Determine the (X, Y) coordinate at the center of the cell enclosing the given text.  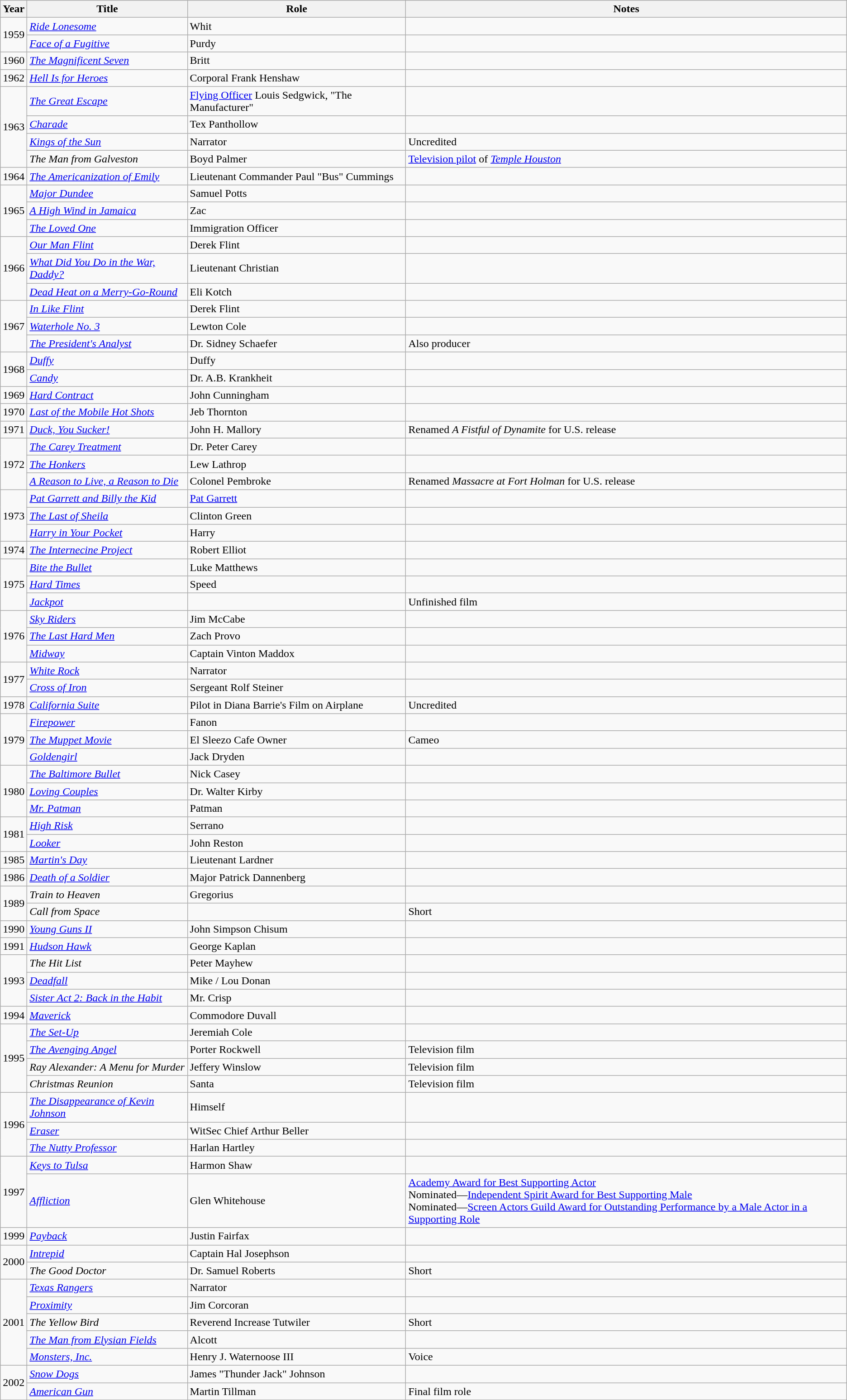
2001 (14, 1322)
Cross of Iron (107, 688)
Henry J. Waternoose III (297, 1357)
John Reston (297, 843)
Harry in Your Pocket (107, 533)
Jim McCabe (297, 619)
Cameo (626, 739)
1962 (14, 78)
Lewton Cole (297, 326)
Snow Dogs (107, 1374)
Death of a Soldier (107, 877)
Hard Times (107, 585)
The Avenging Angel (107, 1049)
Mike / Lou Donan (297, 981)
Santa (297, 1084)
Sky Riders (107, 619)
Himself (297, 1108)
Maverick (107, 1015)
Television pilot of Temple Houston (626, 159)
John Simpson Chisum (297, 929)
1972 (14, 464)
1999 (14, 1236)
1974 (14, 550)
White Rock (107, 671)
2000 (14, 1262)
Jack Dryden (297, 757)
Colonel Pembroke (297, 481)
The Magnificent Seven (107, 61)
Major Dundee (107, 193)
Martin's Day (107, 860)
Captain Hal Josephson (297, 1253)
Whit (297, 26)
1968 (14, 369)
Hudson Hawk (107, 946)
A High Wind in Jamaica (107, 210)
Luke Matthews (297, 567)
1993 (14, 981)
Charade (107, 124)
Sister Act 2: Back in the Habit (107, 998)
1969 (14, 395)
The Yellow Bird (107, 1322)
Boyd Palmer (297, 159)
Hard Contract (107, 395)
1996 (14, 1125)
Waterhole No. 3 (107, 326)
Jim Corcoran (297, 1305)
Deadfall (107, 981)
Patman (297, 809)
Hell Is for Heroes (107, 78)
What Did You Do in the War, Daddy? (107, 269)
Zac (297, 210)
1979 (14, 739)
Looker (107, 843)
Pilot in Diana Barrie's Film on Airplane (297, 705)
Young Guns II (107, 929)
Loving Couples (107, 791)
1994 (14, 1015)
Pat Garrett (297, 498)
George Kaplan (297, 946)
In Like Flint (107, 309)
Year (14, 9)
1966 (14, 269)
Porter Rockwell (297, 1049)
The Great Escape (107, 101)
1989 (14, 903)
Mr. Crisp (297, 998)
James "Thunder Jack" Johnson (297, 1374)
American Gun (107, 1391)
Role (297, 9)
Commodore Duvall (297, 1015)
The Good Doctor (107, 1271)
The Honkers (107, 464)
Britt (297, 61)
John H. Mallory (297, 429)
The Carey Treatment (107, 447)
Lew Lathrop (297, 464)
Samuel Potts (297, 193)
1978 (14, 705)
1967 (14, 326)
The Nutty Professor (107, 1148)
Voice (626, 1357)
Purdy (297, 43)
Duck, You Sucker! (107, 429)
1981 (14, 834)
The Baltimore Bullet (107, 774)
1965 (14, 210)
Reverend Increase Tutwiler (297, 1322)
Serrano (297, 826)
Justin Fairfax (297, 1236)
1986 (14, 877)
Keys to Tulsa (107, 1165)
Texas Rangers (107, 1288)
Martin Tillman (297, 1391)
Face of a Fugitive (107, 43)
Midway (107, 653)
1971 (14, 429)
1959 (14, 35)
Jeb Thornton (297, 412)
Jackpot (107, 602)
Pat Garrett and Billy the Kid (107, 498)
Last of the Mobile Hot Shots (107, 412)
Lieutenant Lardner (297, 860)
Dr. Samuel Roberts (297, 1271)
The Man from Elysian Fields (107, 1339)
1997 (14, 1192)
Renamed Massacre at Fort Holman for U.S. release (626, 481)
Glen Whitehouse (297, 1201)
Peter Mayhew (297, 963)
Zach Provo (297, 636)
The Last Hard Men (107, 636)
1964 (14, 176)
Goldengirl (107, 757)
Major Patrick Dannenberg (297, 877)
Nick Casey (297, 774)
Harry (297, 533)
Our Man Flint (107, 245)
1973 (14, 515)
Final film role (626, 1391)
Immigration Officer (297, 228)
Notes (626, 9)
Call from Space (107, 912)
Jeremiah Cole (297, 1032)
Harmon Shaw (297, 1165)
Captain Vinton Maddox (297, 653)
Fanon (297, 722)
Title (107, 9)
1975 (14, 585)
1995 (14, 1058)
Monsters, Inc. (107, 1357)
Christmas Reunion (107, 1084)
California Suite (107, 705)
Gregorius (297, 895)
1963 (14, 127)
1960 (14, 61)
Renamed A Fistful of Dynamite for U.S. release (626, 429)
Kings of the Sun (107, 142)
The Americanization of Emily (107, 176)
Proximity (107, 1305)
Speed (297, 585)
The Disappearance of Kevin Johnson (107, 1108)
Alcott (297, 1339)
The Internecine Project (107, 550)
Corporal Frank Henshaw (297, 78)
High Risk (107, 826)
Sergeant Rolf Steiner (297, 688)
Harlan Hartley (297, 1148)
Candy (107, 378)
Unfinished film (626, 602)
Lieutenant Commander Paul "Bus" Cummings (297, 176)
Eraser (107, 1131)
Mr. Patman (107, 809)
Ride Lonesome (107, 26)
2002 (14, 1382)
1977 (14, 679)
John Cunningham (297, 395)
Flying Officer Louis Sedgwick, "The Manufacturer" (297, 101)
Train to Heaven (107, 895)
1980 (14, 791)
Eli Kotch (297, 292)
The Loved One (107, 228)
The Set-Up (107, 1032)
The Hit List (107, 963)
1990 (14, 929)
Lieutenant Christian (297, 269)
Also producer (626, 343)
1991 (14, 946)
Dr. A.B. Krankheit (297, 378)
Dr. Sidney Schaefer (297, 343)
Jeffery Winslow (297, 1067)
El Sleezo Cafe Owner (297, 739)
Affliction (107, 1201)
Tex Panthollow (297, 124)
Payback (107, 1236)
1970 (14, 412)
Robert Elliot (297, 550)
Dr. Walter Kirby (297, 791)
Bite the Bullet (107, 567)
The Man from Galveston (107, 159)
The Muppet Movie (107, 739)
Firepower (107, 722)
1985 (14, 860)
Clinton Green (297, 515)
The Last of Sheila (107, 515)
Dead Heat on a Merry-Go-Round (107, 292)
Intrepid (107, 1253)
Dr. Peter Carey (297, 447)
Ray Alexander: A Menu for Murder (107, 1067)
WitSec Chief Arthur Beller (297, 1131)
1976 (14, 636)
A Reason to Live, a Reason to Die (107, 481)
The President's Analyst (107, 343)
